From the cell containing the given text, extract its center point as [x, y] coordinate. 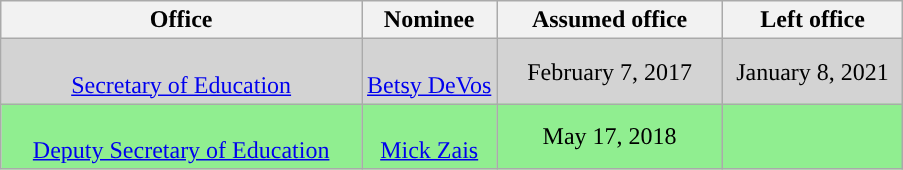
Left office [812, 20]
Mick Zais [430, 136]
February 7, 2017 [610, 72]
January 8, 2021 [812, 72]
Secretary of Education [182, 72]
Betsy DeVos [430, 72]
Deputy Secretary of Education [182, 136]
Nominee [430, 20]
Office [182, 20]
May 17, 2018 [610, 136]
Assumed office [610, 20]
